Return [X, Y] of the center of cell containing provided text 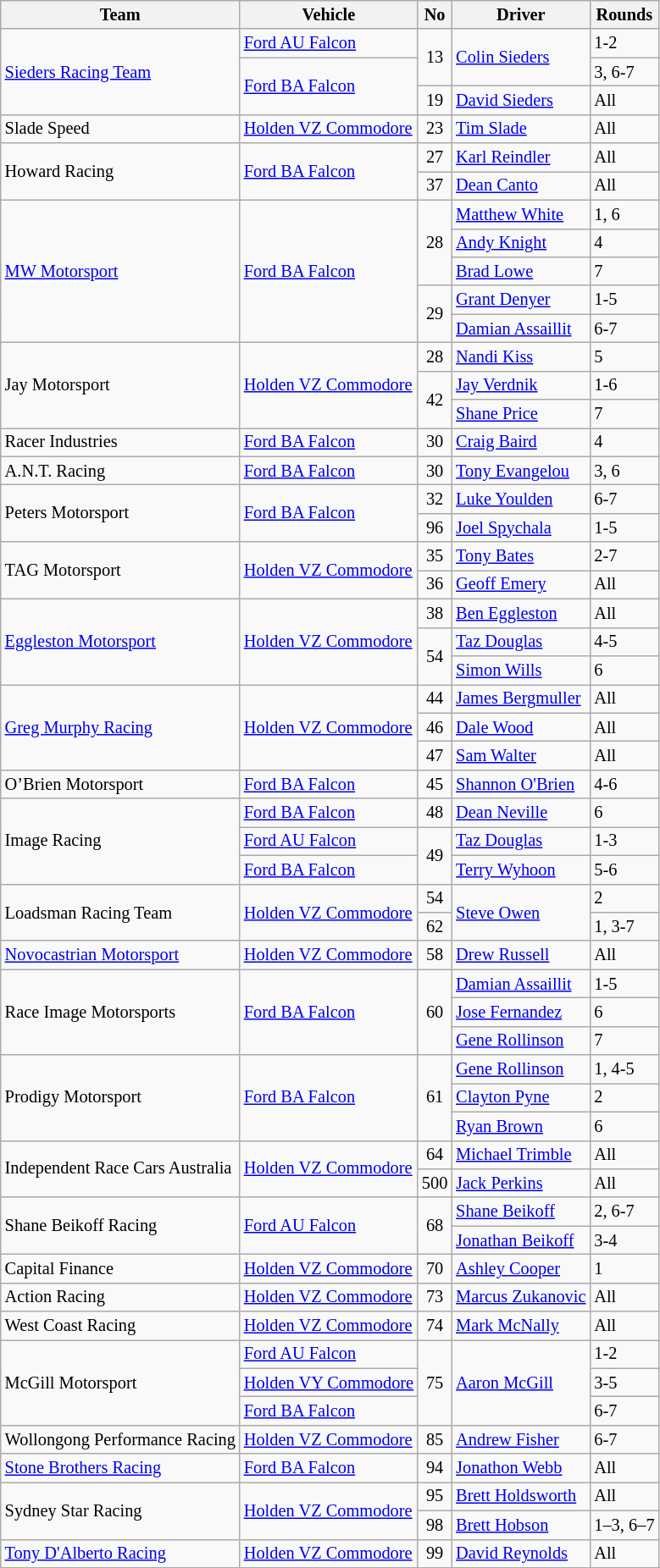
Jonathon Webb [520, 1468]
TAG Motorsport [120, 571]
85 [435, 1439]
Andy Knight [520, 243]
Tony Bates [520, 556]
Ryan Brown [520, 1126]
Wollongong Performance Racing [120, 1439]
Marcus Zukanovic [520, 1297]
West Coast Racing [120, 1326]
29 [435, 313]
Greg Murphy Racing [120, 726]
99 [435, 1554]
Simon Wills [520, 670]
McGill Motorsport [120, 1382]
38 [435, 613]
Aaron McGill [520, 1382]
60 [435, 1013]
42 [435, 400]
Loadsman Racing Team [120, 913]
36 [435, 584]
Peters Motorsport [120, 513]
No [435, 14]
Rounds [624, 14]
94 [435, 1468]
Matthew White [520, 214]
Luke Youlden [520, 499]
44 [435, 698]
23 [435, 129]
Jay Motorsport [120, 384]
Colin Sieders [520, 58]
Shannon O'Brien [520, 784]
Dale Wood [520, 727]
1, 3-7 [624, 926]
Independent Race Cars Australia [120, 1168]
Image Racing [120, 842]
Michael Trimble [520, 1155]
Prodigy Motorsport [120, 1097]
1, 6 [624, 214]
2, 6-7 [624, 1212]
1, 4-5 [624, 1069]
49 [435, 855]
A.N.T. Racing [120, 471]
1-6 [624, 385]
98 [435, 1525]
Clayton Pyne [520, 1097]
3, 6 [624, 471]
Brett Hobson [520, 1525]
95 [435, 1496]
Shane Beikoff [520, 1212]
3, 6-7 [624, 72]
5 [624, 356]
45 [435, 784]
Brett Holdsworth [520, 1496]
Karl Reindler [520, 157]
Jose Fernandez [520, 1012]
75 [435, 1382]
62 [435, 926]
Action Racing [120, 1297]
Holden VY Commodore [329, 1383]
27 [435, 157]
Terry Wyhoon [520, 870]
Nandi Kiss [520, 356]
Shane Price [520, 414]
Driver [520, 14]
Jack Perkins [520, 1183]
Jay Verdnik [520, 385]
73 [435, 1297]
Vehicle [329, 14]
Brad Lowe [520, 271]
Andrew Fisher [520, 1439]
47 [435, 755]
1 [624, 1268]
Eggleston Motorsport [120, 642]
Craig Baird [520, 442]
35 [435, 556]
MW Motorsport [120, 271]
4-6 [624, 784]
Ben Eggleston [520, 613]
19 [435, 100]
Sieders Racing Team [120, 71]
61 [435, 1097]
Tim Slade [520, 129]
74 [435, 1326]
96 [435, 527]
Sydney Star Racing [120, 1510]
5-6 [624, 870]
Grant Denyer [520, 300]
48 [435, 813]
O’Brien Motorsport [120, 784]
46 [435, 727]
68 [435, 1226]
Howard Racing [120, 171]
Team [120, 14]
Shane Beikoff Racing [120, 1226]
Dean Canto [520, 185]
Slade Speed [120, 129]
1-3 [624, 841]
Dean Neville [520, 813]
David Reynolds [520, 1554]
58 [435, 955]
2-7 [624, 556]
500 [435, 1183]
32 [435, 499]
Ashley Cooper [520, 1268]
4-5 [624, 642]
Novocastrian Motorsport [120, 955]
Racer Industries [120, 442]
64 [435, 1155]
70 [435, 1268]
Steve Owen [520, 913]
Jonathan Beikoff [520, 1240]
Sam Walter [520, 755]
37 [435, 185]
Mark McNally [520, 1326]
Tony D'Alberto Racing [120, 1554]
Geoff Emery [520, 584]
Tony Evangelou [520, 471]
David Sieders [520, 100]
James Bergmuller [520, 698]
3-5 [624, 1383]
Race Image Motorsports [120, 1013]
Stone Brothers Racing [120, 1468]
Joel Spychala [520, 527]
3-4 [624, 1240]
1–3, 6–7 [624, 1525]
Drew Russell [520, 955]
13 [435, 58]
Capital Finance [120, 1268]
